From the cell containing the given text, extract its center point as (X, Y) coordinate. 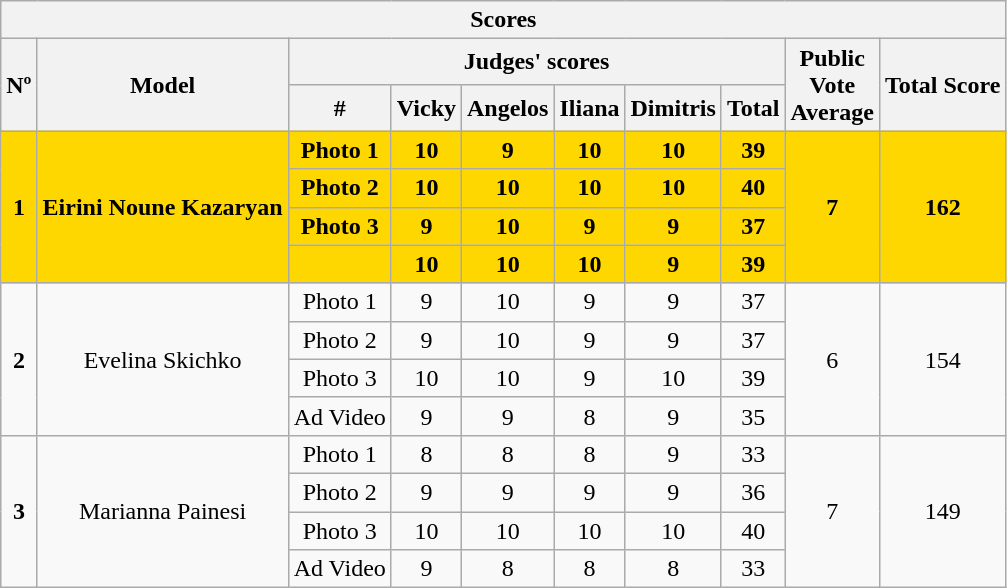
Marianna Painesi (162, 511)
PublicVoteAverage (832, 85)
# (340, 108)
Judges' scores (536, 62)
36 (753, 492)
Nº (19, 85)
Total (753, 108)
Evelina Skichko (162, 359)
Model (162, 85)
Eirini Noune Kazaryan (162, 207)
35 (753, 416)
162 (942, 207)
Scores (504, 20)
Iliana (590, 108)
Dimitris (673, 108)
2 (19, 359)
Angelos (508, 108)
6 (832, 359)
1 (19, 207)
Total Score (942, 85)
3 (19, 511)
154 (942, 359)
149 (942, 511)
Vicky (426, 108)
